Pinpoint the cell where the given text exists, returning its [x, y] midpoint coordinate. 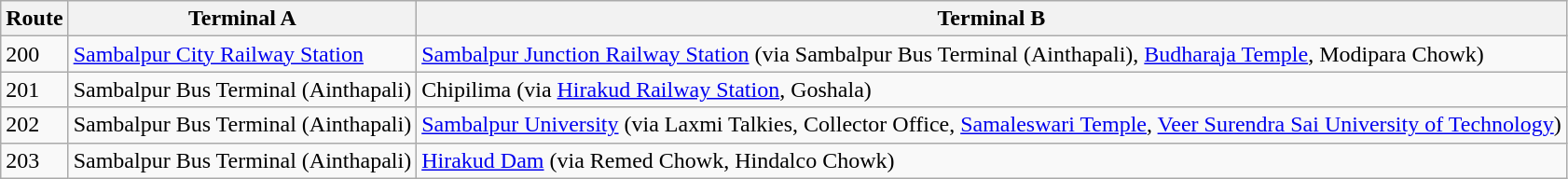
Sambalpur Junction Railway Station (via Sambalpur Bus Terminal (Ainthapali), Budharaja Temple, Modipara Chowk) [992, 54]
Route [34, 19]
Sambalpur University (via Laxmi Talkies, Collector Office, Samaleswari Temple, Veer Surendra Sai University of Technology) [992, 125]
Hirakud Dam (via Remed Chowk, Hindalco Chowk) [992, 160]
201 [34, 89]
203 [34, 160]
200 [34, 54]
Chipilima (via Hirakud Railway Station, Goshala) [992, 89]
202 [34, 125]
Terminal B [992, 19]
Terminal A [242, 19]
Sambalpur City Railway Station [242, 54]
